Return (x, y) of the center of cell containing provided text 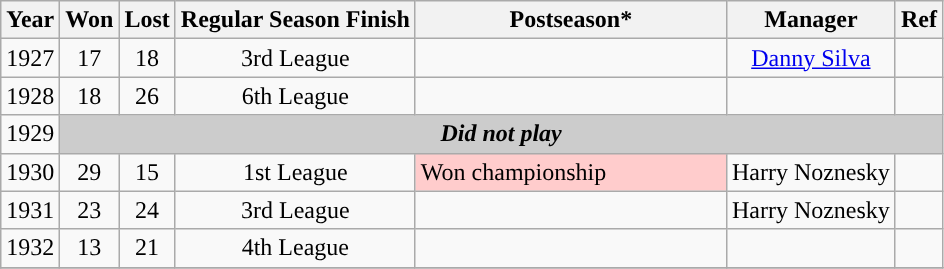
1929 (30, 134)
Postseason* (570, 20)
1930 (30, 172)
21 (147, 248)
Won (90, 20)
Year (30, 20)
Ref (918, 20)
15 (147, 172)
Won championship (570, 172)
Danny Silva (810, 58)
6th League (295, 96)
Lost (147, 20)
Regular Season Finish (295, 20)
17 (90, 58)
Did not play (502, 134)
29 (90, 172)
1932 (30, 248)
1931 (30, 210)
4th League (295, 248)
1st League (295, 172)
1928 (30, 96)
24 (147, 210)
26 (147, 96)
Manager (810, 20)
23 (90, 210)
13 (90, 248)
1927 (30, 58)
